Provide the [x, y] coordinate of the cell's center where the given text is located.  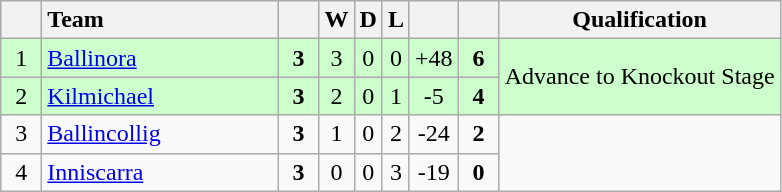
Ballincollig [160, 134]
W [336, 20]
-19 [434, 172]
Ballinora [160, 58]
-24 [434, 134]
+48 [434, 58]
Inniscarra [160, 172]
-5 [434, 96]
Qualification [640, 20]
Team [160, 20]
Kilmichael [160, 96]
Advance to Knockout Stage [640, 77]
D [368, 20]
L [396, 20]
6 [478, 58]
